Return [x, y] of the center of cell containing provided text 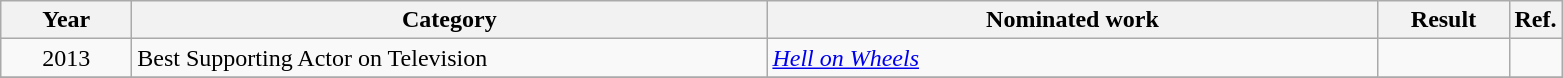
Category [450, 20]
Nominated work [1072, 20]
Ref. [1536, 20]
Year [66, 20]
Best Supporting Actor on Television [450, 58]
Result [1444, 20]
2013 [66, 58]
Hell on Wheels [1072, 58]
